Extract the [x, y] coordinate from the center of the cell holding the provided text.  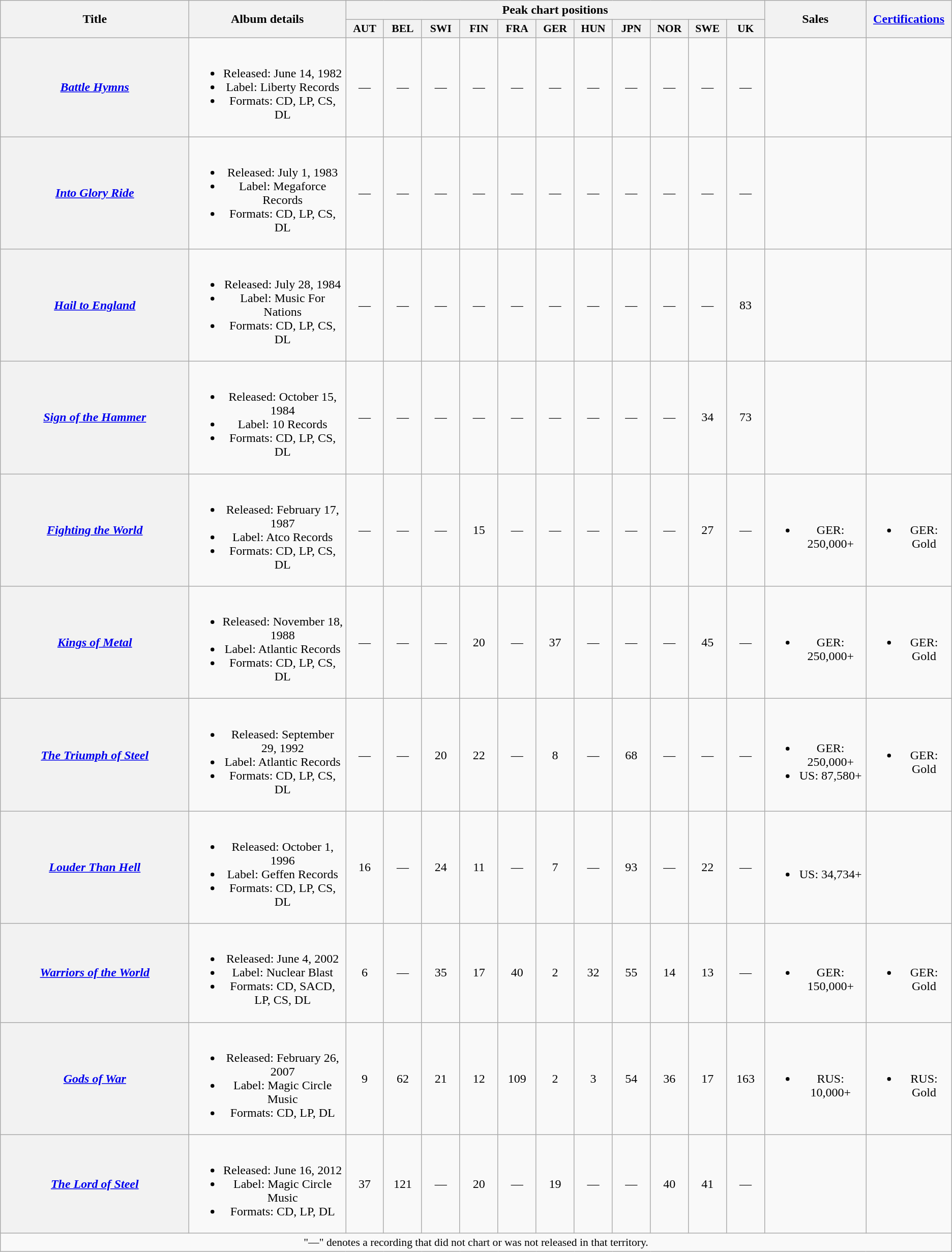
8 [555, 755]
Released: June 16, 2012Label: Magic Circle MusicFormats: CD, LP, DL [267, 1184]
RUS: Gold [909, 1078]
Album details [267, 19]
Title [95, 19]
73 [746, 418]
93 [632, 868]
34 [708, 418]
US: 34,734+ [816, 868]
UK [746, 29]
16 [365, 868]
Released: November 18, 1988Label: Atlantic RecordsFormats: CD, LP, CS, DL [267, 643]
11 [479, 868]
SWI [440, 29]
Released: June 14, 1982Label: Liberty RecordsFormats: CD, LP, CS, DL [267, 87]
Louder Than Hell [95, 868]
The Lord of Steel [95, 1184]
19 [555, 1184]
3 [593, 1078]
Sign of the Hammer [95, 418]
Hail to England [95, 305]
AUT [365, 29]
21 [440, 1078]
7 [555, 868]
54 [632, 1078]
BEL [403, 29]
32 [593, 973]
Into Glory Ride [95, 192]
163 [746, 1078]
62 [403, 1078]
55 [632, 973]
Released: October 15, 1984Label: 10 RecordsFormats: CD, LP, CS, DL [267, 418]
Warriors of the World [95, 973]
Released: September 29, 1992Label: Atlantic RecordsFormats: CD, LP, CS, DL [267, 755]
9 [365, 1078]
24 [440, 868]
HUN [593, 29]
121 [403, 1184]
36 [669, 1078]
RUS: 10,000+ [816, 1078]
41 [708, 1184]
Released: June 4, 2002Label: Nuclear BlastFormats: CD, SACD, LP, CS, DL [267, 973]
Released: October 1, 1996Label: Geffen RecordsFormats: CD, LP, CS, DL [267, 868]
Sales [816, 19]
27 [708, 530]
13 [708, 973]
Released: February 26, 2007Label: Magic Circle MusicFormats: CD, LP, DL [267, 1078]
"—" denotes a recording that did not chart or was not released in that territory. [476, 1242]
14 [669, 973]
83 [746, 305]
GER [555, 29]
68 [632, 755]
NOR [669, 29]
GER: 150,000+ [816, 973]
Battle Hymns [95, 87]
Released: July 1, 1983Label: Megaforce RecordsFormats: CD, LP, CS, DL [267, 192]
Gods of War [95, 1078]
15 [479, 530]
Peak chart positions [555, 10]
FIN [479, 29]
Released: July 28, 1984Label: Music For NationsFormats: CD, LP, CS, DL [267, 305]
12 [479, 1078]
45 [708, 643]
Fighting the World [95, 530]
SWE [708, 29]
Certifications [909, 19]
FRA [517, 29]
JPN [632, 29]
6 [365, 973]
Released: February 17, 1987Label: Atco RecordsFormats: CD, LP, CS, DL [267, 530]
35 [440, 973]
Kings of Metal [95, 643]
The Triumph of Steel [95, 755]
109 [517, 1078]
GER: 250,000+US: 87,580+ [816, 755]
